Detect which cell encompasses the target text, then output its (X, Y) center coordinate. 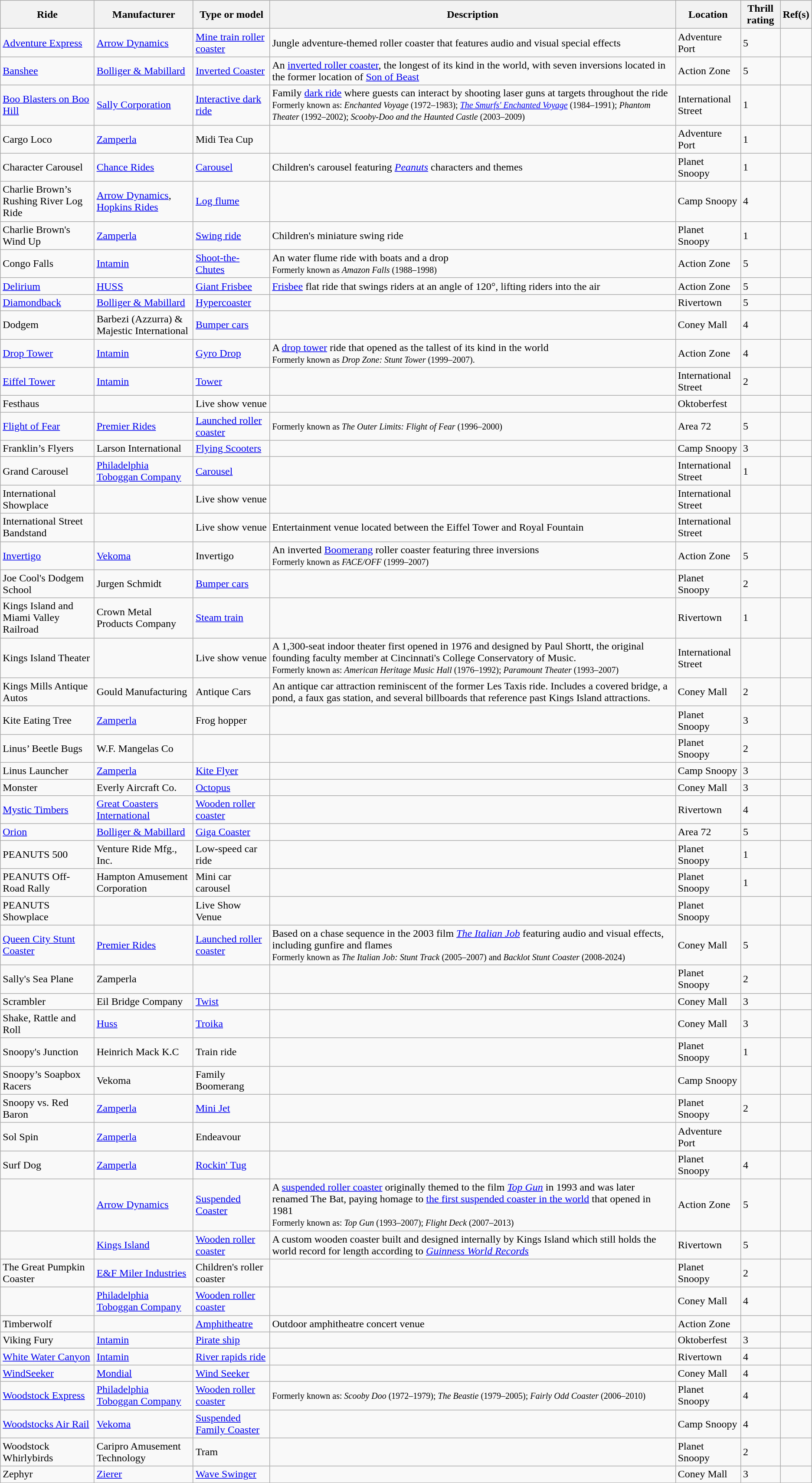
Octopus (232, 787)
Type or model (232, 15)
Charlie Brown’s Rushing River Log Ride (47, 201)
Wave Swinger (232, 1474)
Tower (232, 382)
Swing ride (232, 235)
Congo Falls (47, 264)
Snoopy vs. Red Baron (47, 1108)
Suspended Coaster (232, 1204)
Tram (232, 1452)
Heinrich Mack K.C (144, 1052)
Outdoor amphitheatre concert venue (473, 1324)
WindSeeker (47, 1373)
Formerly known as: Scooby Doo (1972–1979); The Beastie (1979–2005); Fairly Odd Coaster (2006–2010) (473, 1395)
Woodstock Express (47, 1395)
Entertainment venue located between the Eiffel Tower and Royal Fountain (473, 528)
Character Carousel (47, 167)
Jurgen Schmidt (144, 584)
E&F Miler Industries (144, 1273)
Great Coasters International (144, 810)
Larson International (144, 449)
PEANUTS Off-Road Rally (47, 883)
Surf Dog (47, 1165)
HUSS (144, 286)
Grand Carousel (47, 471)
Snoopy's Junction (47, 1052)
Arrow Dynamics, Hopkins Rides (144, 201)
Giga Coaster (232, 832)
Low-speed car ride (232, 855)
An inverted Boomerang roller coaster featuring three inversionsFormerly known as FACE/OFF (1999–2007) (473, 555)
Eil Bridge Company (144, 1001)
Caripro Amusement Technology (144, 1452)
Kings Island Theater (47, 658)
Linus’ Beetle Bugs (47, 748)
Shoot-the-Chutes (232, 264)
The Great Pumpkin Coaster (47, 1273)
Formerly known as The Outer Limits: Flight of Fear (1996–2000) (473, 426)
Queen City Stunt Coaster (47, 945)
Sol Spin (47, 1137)
Mini car carousel (232, 883)
Flying Scooters (232, 449)
Train ride (232, 1052)
Kings Island (144, 1244)
Wind Seeker (232, 1373)
Hampton Amusement Corporation (144, 883)
Huss (144, 1024)
PEANUTS 500 (47, 855)
Location (708, 15)
Charlie Brown's Wind Up (47, 235)
Timberwolf (47, 1324)
Ref(s) (796, 15)
Midi Tea Cup (232, 139)
Jungle adventure-themed roller coaster that features audio and visual special effects (473, 43)
Troika (232, 1024)
Banshee (47, 71)
Children's carousel featuring Peanuts characters and themes (473, 167)
Venture Ride Mfg., Inc. (144, 855)
Gould Manufacturing (144, 692)
Woodstock Whirlybirds (47, 1452)
Pirate ship (232, 1340)
Snoopy’s Soapbox Racers (47, 1080)
W.F. Mangelas Co (144, 748)
Crown Metal Products Company (144, 618)
River rapids ride (232, 1357)
Children's miniature swing ride (473, 235)
Linus Launcher (47, 771)
Kings Mills Antique Autos (47, 692)
Suspended Family Coaster (232, 1424)
Zierer (144, 1474)
Dodgem (47, 325)
Amphitheatre (232, 1324)
Shake, Rattle and Roll (47, 1024)
A drop tower ride that opened as the tallest of its kind in the worldFormerly known as Drop Zone: Stunt Tower (1999–2007). (473, 353)
Joe Cool's Dodgem School (47, 584)
Kite Flyer (232, 771)
International Street Bandstand (47, 528)
Franklin’s Flyers (47, 449)
Flight of Fear (47, 426)
Thrill rating (760, 15)
Endeavour (232, 1137)
Mondial (144, 1373)
Inverted Coaster (232, 71)
PEANUTS Showplace (47, 911)
Festhaus (47, 404)
Everly Aircraft Co. (144, 787)
Kite Eating Tree (47, 720)
Rockin' Tug (232, 1165)
Gyro Drop (232, 353)
Diamondback (47, 302)
Giant Frisbee (232, 286)
Adventure Express (47, 43)
Mini Jet (232, 1108)
Boo Blasters on Boo Hill (47, 105)
Barbezi (Azzurra) & Majestic International (144, 325)
Frog hopper (232, 720)
Monster (47, 787)
White Water Canyon (47, 1357)
Steam train (232, 618)
Children's roller coaster (232, 1273)
Kings Island and Miami Valley Railroad (47, 618)
Hypercoaster (232, 302)
Twist (232, 1001)
Eiffel Tower (47, 382)
Manufacturer (144, 15)
Log flume (232, 201)
Chance Rides (144, 167)
Sally Corporation (144, 105)
Ride (47, 15)
Sally's Sea Plane (47, 979)
Family Boomerang (232, 1080)
Mystic Timbers (47, 810)
Delirium (47, 286)
Zephyr (47, 1474)
International Showplace (47, 499)
Mine train roller coaster (232, 43)
Woodstocks Air Rail (47, 1424)
Frisbee flat ride that swings riders at an angle of 120°, lifting riders into the air (473, 286)
Live Show Venue (232, 911)
Description (473, 15)
An inverted roller coaster, the longest of its kind in the world, with seven inversions located in the former location of Son of Beast (473, 71)
Interactive dark ride (232, 105)
Antique Cars (232, 692)
Cargo Loco (47, 139)
Drop Tower (47, 353)
Viking Fury (47, 1340)
Scrambler (47, 1001)
An water flume ride with boats and a drop Formerly known as Amazon Falls (1988–1998) (473, 264)
Orion (47, 832)
